Locate the cell with the specified text and output its [X, Y] center coordinate. 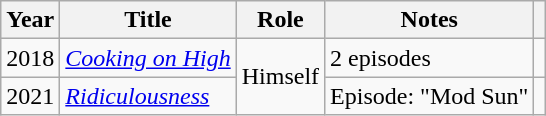
Himself [280, 77]
2021 [30, 96]
2 episodes [430, 58]
Role [280, 20]
2018 [30, 58]
Cooking on High [148, 58]
Ridiculousness [148, 96]
Notes [430, 20]
Episode: "Mod Sun" [430, 96]
Title [148, 20]
Year [30, 20]
